Locate the cell with the specified text and output its (x, y) center coordinate. 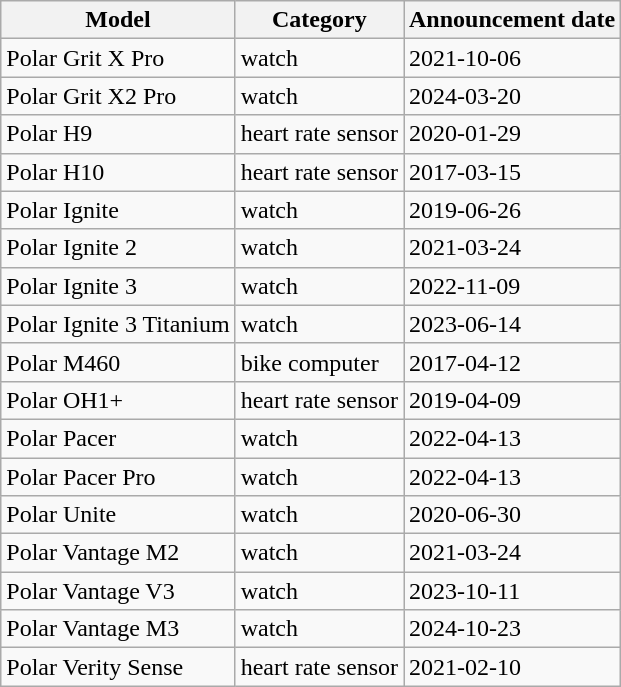
2021-10-06 (512, 58)
2017-04-12 (512, 362)
Polar OH1+ (118, 400)
Polar Ignite 2 (118, 248)
2024-10-23 (512, 629)
Polar Grit X Pro (118, 58)
Polar Vantage M2 (118, 553)
Polar Unite (118, 515)
2020-06-30 (512, 515)
2023-10-11 (512, 591)
Polar Ignite (118, 210)
bike computer (319, 362)
Polar M460 (118, 362)
2017-03-15 (512, 172)
Polar Pacer (118, 438)
Polar H10 (118, 172)
2022-11-09 (512, 286)
2021-02-10 (512, 667)
Polar Ignite 3 Titanium (118, 324)
Model (118, 20)
2024-03-20 (512, 96)
Announcement date (512, 20)
2019-04-09 (512, 400)
Category (319, 20)
2020-01-29 (512, 134)
Polar Pacer Pro (118, 477)
2023-06-14 (512, 324)
Polar Vantage M3 (118, 629)
Polar Ignite 3 (118, 286)
Polar Grit X2 Pro (118, 96)
Polar H9 (118, 134)
Polar Verity Sense (118, 667)
Polar Vantage V3 (118, 591)
2019-06-26 (512, 210)
